Return [X, Y] of the center of cell containing provided text 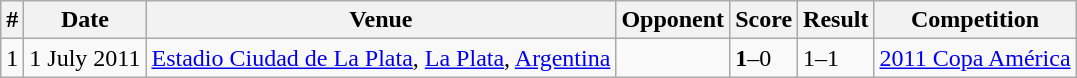
Competition [975, 20]
Date [85, 20]
1–1 [836, 58]
Result [836, 20]
Score [764, 20]
Opponent [673, 20]
1 [12, 58]
2011 Copa América [975, 58]
# [12, 20]
Venue [381, 20]
1–0 [764, 58]
Estadio Ciudad de La Plata, La Plata, Argentina [381, 58]
1 July 2011 [85, 58]
